Return the [X, Y] coordinate for the center point of the cell that contains the specified text.  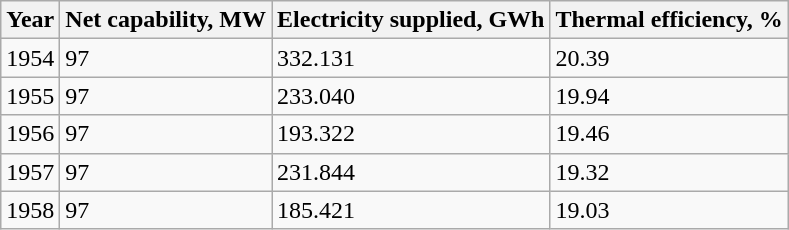
185.421 [411, 210]
19.03 [669, 210]
231.844 [411, 172]
1955 [30, 96]
19.94 [669, 96]
332.131 [411, 58]
Thermal efficiency, % [669, 20]
193.322 [411, 134]
233.040 [411, 96]
1957 [30, 172]
Year [30, 20]
1956 [30, 134]
Net capability, MW [166, 20]
19.32 [669, 172]
19.46 [669, 134]
20.39 [669, 58]
Electricity supplied, GWh [411, 20]
1954 [30, 58]
1958 [30, 210]
